Extract the [x, y] coordinate from the center of the cell holding the provided text.  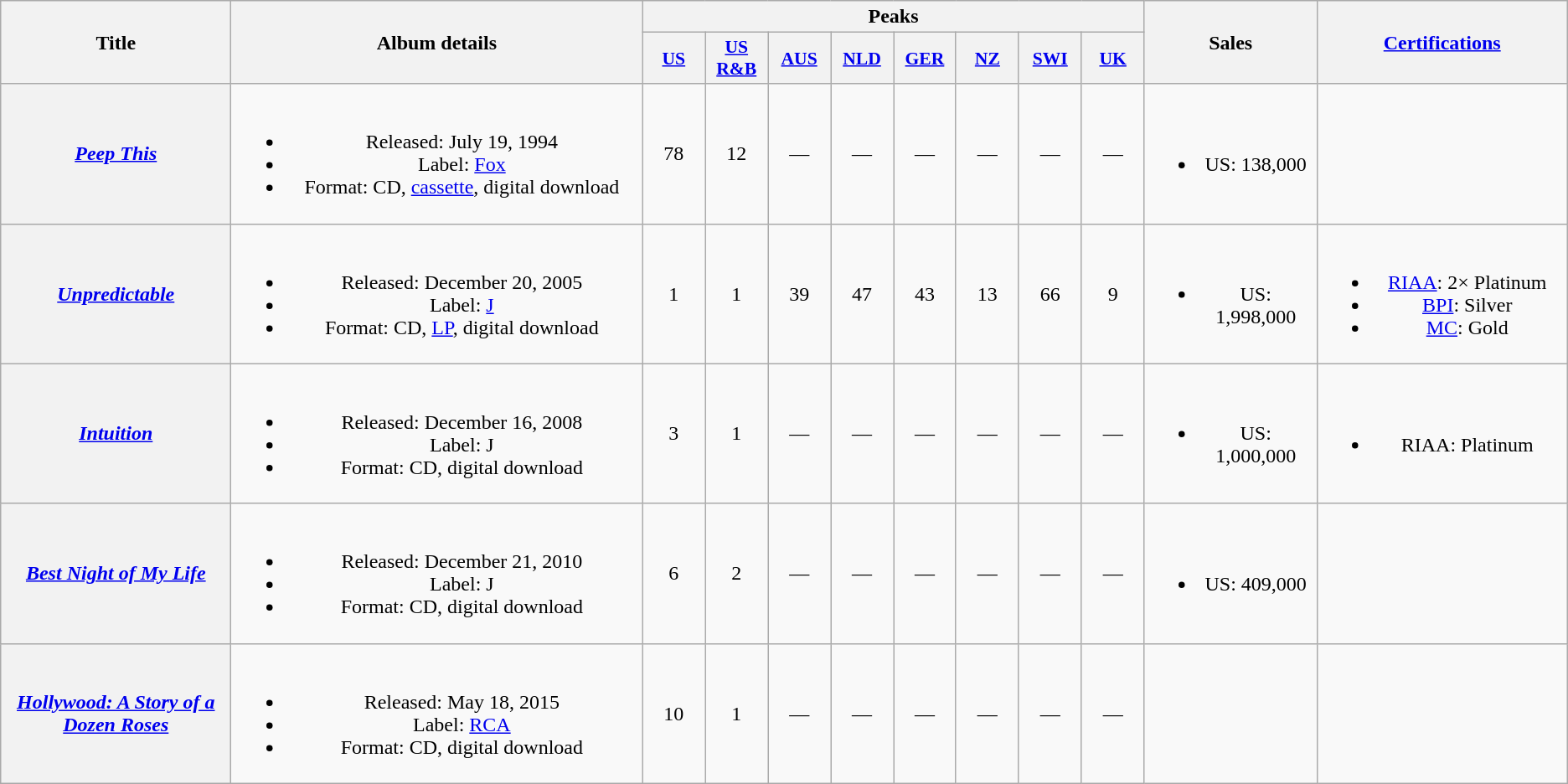
6 [673, 573]
43 [925, 293]
3 [673, 434]
Released: May 18, 2015Label: RCAFormat: CD, digital download [437, 714]
NZ [987, 59]
Album details [437, 42]
10 [673, 714]
Peep This [116, 154]
39 [799, 293]
RIAA: 2× PlatinumBPI: SilverMC: Gold [1442, 293]
US: 1,000,000 [1230, 434]
Released: December 20, 2005Label: JFormat: CD, LP, digital download [437, 293]
Hollywood: A Story of a Dozen Roses [116, 714]
UK [1112, 59]
Sales [1230, 42]
66 [1050, 293]
Intuition [116, 434]
GER [925, 59]
Title [116, 42]
12 [737, 154]
47 [863, 293]
SWI [1050, 59]
9 [1112, 293]
Peaks [893, 17]
Unpredictable [116, 293]
RIAA: Platinum [1442, 434]
US [673, 59]
78 [673, 154]
13 [987, 293]
Released: July 19, 1994Label: FoxFormat: CD, cassette, digital download [437, 154]
Best Night of My Life [116, 573]
2 [737, 573]
US: 1,998,000 [1230, 293]
AUS [799, 59]
US: 409,000 [1230, 573]
Released: December 21, 2010Label: JFormat: CD, digital download [437, 573]
US R&B [737, 59]
Certifications [1442, 42]
NLD [863, 59]
US: 138,000 [1230, 154]
Released: December 16, 2008Label: JFormat: CD, digital download [437, 434]
